Return the [x, y] coordinate for the center point of the cell that contains the specified text.  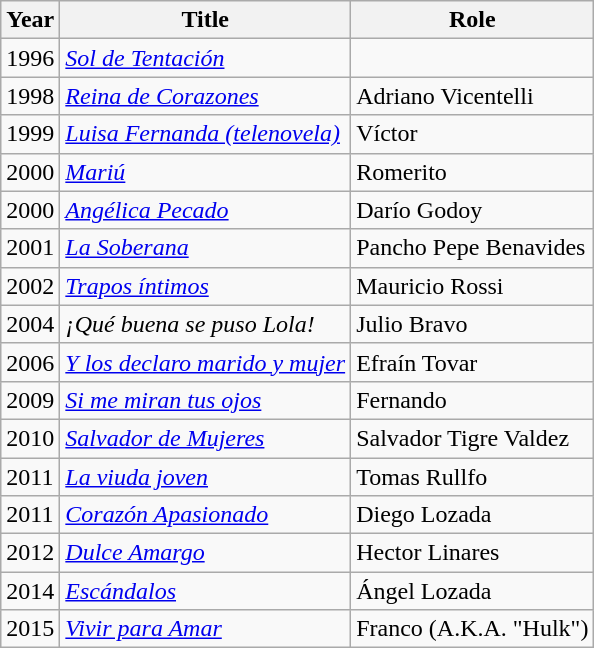
Mauricio Rossi [472, 286]
Pancho Pepe Benavides [472, 248]
1998 [30, 96]
Diego Lozada [472, 515]
Franco (A.K.A. "Hulk") [472, 629]
2014 [30, 591]
2004 [30, 324]
2010 [30, 438]
Title [206, 20]
Adriano Vicentelli [472, 96]
Trapos íntimos [206, 286]
Salvador de Mujeres [206, 438]
Corazón Apasionado [206, 515]
Romerito [472, 172]
¡Qué buena se puso Lola! [206, 324]
2009 [30, 400]
2001 [30, 248]
Year [30, 20]
Darío Godoy [472, 210]
Hector Linares [472, 553]
2006 [30, 362]
Vivir para Amar [206, 629]
Efraín Tovar [472, 362]
Luisa Fernanda (telenovela) [206, 134]
Tomas Rullfo [472, 477]
Reina de Corazones [206, 96]
2002 [30, 286]
Víctor [472, 134]
Dulce Amargo [206, 553]
Salvador Tigre Valdez [472, 438]
Ángel Lozada [472, 591]
Fernando [472, 400]
Si me miran tus ojos [206, 400]
La viuda joven [206, 477]
Mariú [206, 172]
Y los declaro marido y mujer [206, 362]
Julio Bravo [472, 324]
2015 [30, 629]
2012 [30, 553]
Sol de Tentación [206, 58]
1996 [30, 58]
La Soberana [206, 248]
Escándalos [206, 591]
Angélica Pecado [206, 210]
Role [472, 20]
1999 [30, 134]
